From the cell containing the given text, extract its center point as [X, Y] coordinate. 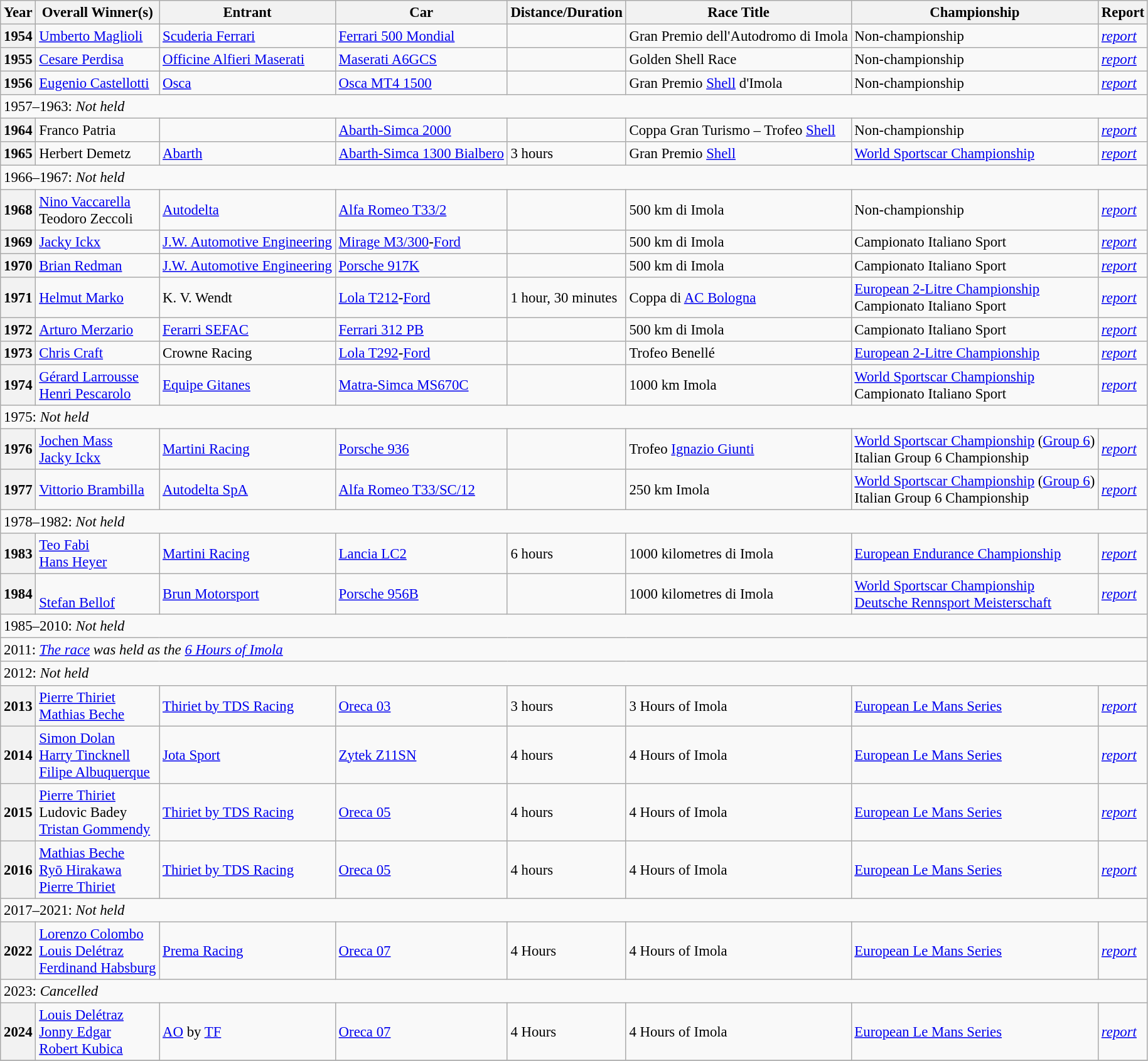
Brian Redman [98, 265]
Scuderia Ferrari [247, 36]
Jacky Ickx [98, 242]
Alfa Romeo T33/2 [421, 210]
Officine Alfieri Maserati [247, 60]
Cesare Perdisa [98, 60]
1985–2010: Not held [574, 626]
1957–1963: Not held [574, 107]
1 hour, 30 minutes [566, 297]
1955 [18, 60]
1954 [18, 36]
Osca MT4 1500 [421, 83]
1971 [18, 297]
Osca [247, 83]
Ferrari 312 PB [421, 329]
2011: The race was held as the 6 Hours of Imola [574, 650]
Lola T292-Ford [421, 353]
Jochen Mass Jacky Ickx [98, 449]
1970 [18, 265]
1965 [18, 154]
Lola T212-Ford [421, 297]
Simon Dolan Harry Tincknell Filipe Albuquerque [98, 755]
2024 [18, 1032]
Brun Motorsport [247, 595]
2015 [18, 812]
Vittorio Brambilla [98, 489]
European Endurance Championship [974, 553]
Franco Patria [98, 131]
Teo Fabi Hans Heyer [98, 553]
World Sportscar ChampionshipCampionato Italiano Sport [974, 385]
Ferrari 500 Mondial [421, 36]
Car [421, 13]
Gérard Larrousse Henri Pescarolo [98, 385]
1973 [18, 353]
Mirage M3/300-Ford [421, 242]
Gran Premio Shell [738, 154]
K. V. Wendt [247, 297]
Jota Sport [247, 755]
Abarth-Simca 1300 Bialbero [421, 154]
Porsche 917K [421, 265]
Autodelta SpA [247, 489]
Mathias Beche Ryō Hirakawa Pierre Thiriet [98, 870]
Abarth-Simca 2000 [421, 131]
Lancia LC2 [421, 553]
Distance/Duration [566, 13]
Golden Shell Race [738, 60]
1000 km Imola [738, 385]
Race Title [738, 13]
Year [18, 13]
2012: Not held [574, 674]
Maserati A6GCS [421, 60]
Eugenio Castellotti [98, 83]
World Sportscar Championship [974, 154]
1984 [18, 595]
1978–1982: Not held [574, 522]
1977 [18, 489]
Autodelta [247, 210]
1976 [18, 449]
Nino Vaccarella Teodoro Zeccoli [98, 210]
Trofeo Ignazio Giunti [738, 449]
Stefan Bellof [98, 595]
Pierre Thiriet Ludovic Badey Tristan Gommendy [98, 812]
Gran Premio Shell d'Imola [738, 83]
Lorenzo Colombo Louis Delétraz Ferdinand Habsburg [98, 951]
Herbert Demetz [98, 154]
1983 [18, 553]
European 2-Litre Championship [974, 353]
6 hours [566, 553]
Championship [974, 13]
1974 [18, 385]
Porsche 936 [421, 449]
Oreca 03 [421, 705]
Zytek Z11SN [421, 755]
Overall Winner(s) [98, 13]
250 km Imola [738, 489]
2022 [18, 951]
AO by TF [247, 1032]
2014 [18, 755]
Abarth [247, 154]
2023: Cancelled [574, 991]
2017–2021: Not held [574, 910]
Ferarri SEFAC [247, 329]
Louis Delétraz Jonny Edgar Robert Kubica [98, 1032]
3 Hours of Imola [738, 705]
1964 [18, 131]
Chris Craft [98, 353]
2013 [18, 705]
Porsche 956B [421, 595]
Arturo Merzario [98, 329]
World Sportscar ChampionshipDeutsche Rennsport Meisterschaft [974, 595]
Coppa di AC Bologna [738, 297]
Crowne Racing [247, 353]
Matra-Simca MS670C [421, 385]
Alfa Romeo T33/SC/12 [421, 489]
Umberto Maglioli [98, 36]
1972 [18, 329]
2016 [18, 870]
1966–1967: Not held [574, 178]
Coppa Gran Turismo – Trofeo Shell [738, 131]
Trofeo Benellé [738, 353]
Gran Premio dell'Autodromo di Imola [738, 36]
Prema Racing [247, 951]
1956 [18, 83]
Pierre Thiriet Mathias Beche [98, 705]
1969 [18, 242]
Helmut Marko [98, 297]
Entrant [247, 13]
1975: Not held [574, 417]
Equipe Gitanes [247, 385]
Report [1124, 13]
1968 [18, 210]
European 2-Litre ChampionshipCampionato Italiano Sport [974, 297]
